Determine the [x, y] coordinate at the center of the cell enclosing the given text.  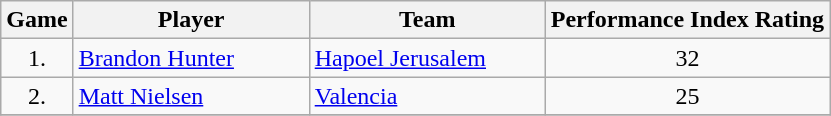
32 [687, 58]
Performance Index Rating [687, 20]
Hapoel Jerusalem [427, 58]
Team [427, 20]
Matt Nielsen [191, 96]
25 [687, 96]
Game [37, 20]
Valencia [427, 96]
1. [37, 58]
2. [37, 96]
Player [191, 20]
Brandon Hunter [191, 58]
